Output the (x, y) coordinate of the center of the cell containing the given text.  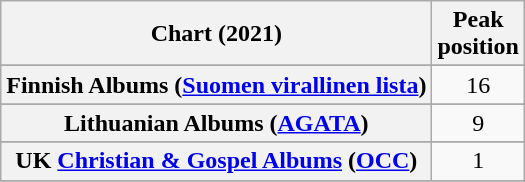
Peakposition (478, 34)
Chart (2021) (216, 34)
16 (478, 85)
Finnish Albums (Suomen virallinen lista) (216, 85)
1 (478, 161)
9 (478, 123)
Lithuanian Albums (AGATA) (216, 123)
UK Christian & Gospel Albums (OCC) (216, 161)
